From the cell containing the given text, extract its center point as (x, y) coordinate. 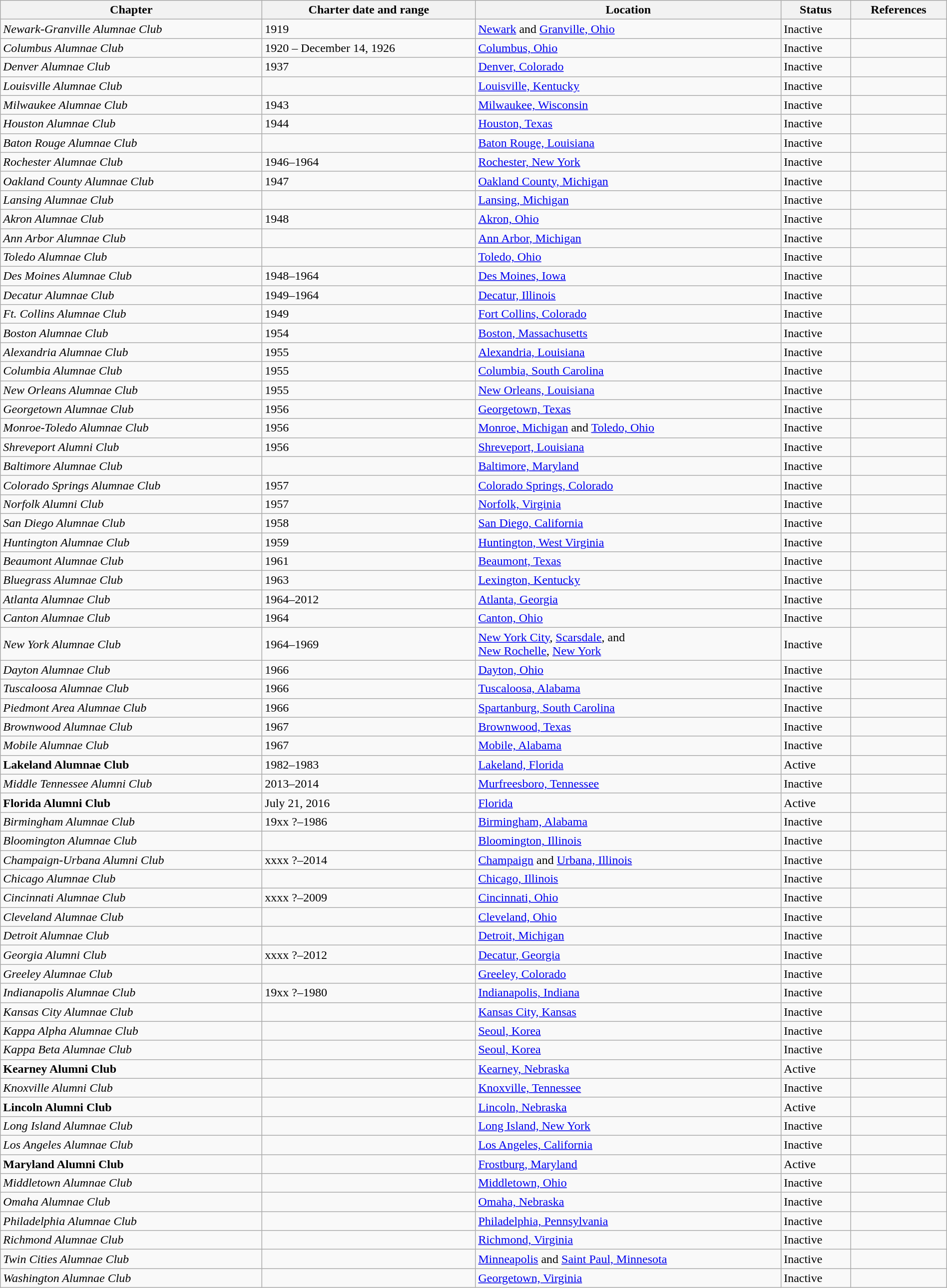
Des Moines, Iowa (628, 276)
Greeley Alumnae Club (131, 974)
Columbus Alumnae Club (131, 48)
1982–1983 (369, 765)
Decatur, Illinois (628, 295)
Cleveland Alumnae Club (131, 917)
New Orleans Alumnae Club (131, 390)
Canton, Ohio (628, 618)
Richmond, Virginia (628, 1240)
Murfreesboro, Tennessee (628, 784)
Lakeland Alumnae Club (131, 765)
Akron Alumnae Club (131, 219)
Knoxville, Tennessee (628, 1088)
Toledo, Ohio (628, 257)
References (899, 10)
1958 (369, 523)
1937 (369, 67)
Fort Collins, Colorado (628, 314)
Georgetown, Virginia (628, 1278)
Maryland Alumni Club (131, 1164)
Norfolk Alumni Club (131, 504)
Oakland County, Michigan (628, 181)
Ann Arbor Alumnae Club (131, 238)
Status (816, 10)
xxxx ?–2012 (369, 955)
New York Alumnae Club (131, 644)
Bluegrass Alumnae Club (131, 580)
Long Island Alumnae Club (131, 1126)
1948–1964 (369, 276)
Mobile Alumnae Club (131, 746)
1961 (369, 561)
Brownwood Alumnae Club (131, 727)
July 21, 2016 (369, 803)
Lexington, Kentucky (628, 580)
Lansing, Michigan (628, 200)
Spartanburg, South Carolina (628, 708)
1948 (369, 219)
Oakland County Alumnae Club (131, 181)
1919 (369, 29)
1963 (369, 580)
Tuscaloosa Alumnae Club (131, 689)
Tuscaloosa, Alabama (628, 689)
Birmingham Alumnae Club (131, 822)
1954 (369, 333)
Philadelphia, Pennsylvania (628, 1221)
Cincinnati Alumnae Club (131, 898)
Detroit Alumnae Club (131, 936)
Newark-Granville Alumnae Club (131, 29)
Champaign and Urbana, Illinois (628, 859)
Omaha, Nebraska (628, 1202)
Beaumont, Texas (628, 561)
Kearney Alumni Club (131, 1069)
Ft. Collins Alumnae Club (131, 314)
Baton Rouge Alumnae Club (131, 143)
Shreveport Alumni Club (131, 447)
Los Angeles, California (628, 1145)
Atlanta Alumnae Club (131, 599)
Houston Alumnae Club (131, 124)
Chapter (131, 10)
Shreveport, Louisiana (628, 447)
Alexandria, Louisiana (628, 352)
Boston Alumnae Club (131, 333)
Beaumont Alumnae Club (131, 561)
Huntington, West Virginia (628, 542)
Richmond Alumnae Club (131, 1240)
1964–1969 (369, 644)
1946–1964 (369, 162)
Birmingham, Alabama (628, 822)
Middle Tennessee Alumni Club (131, 784)
New York City, Scarsdale, andNew Rochelle, New York (628, 644)
xxxx ?–2014 (369, 859)
Baton Rouge, Louisiana (628, 143)
Kansas City, Kansas (628, 1012)
Lincoln Alumni Club (131, 1107)
Baltimore, Maryland (628, 466)
Frostburg, Maryland (628, 1164)
1964–2012 (369, 599)
Monroe, Michigan and Toledo, Ohio (628, 428)
Middletown Alumnae Club (131, 1183)
Cleveland, Ohio (628, 917)
19xx ?–1986 (369, 822)
Georgia Alumni Club (131, 955)
San Diego Alumnae Club (131, 523)
Denver, Colorado (628, 67)
Omaha Alumnae Club (131, 1202)
Florida (628, 803)
Bloomington Alumnae Club (131, 841)
Chicago Alumnae Club (131, 879)
Houston, Texas (628, 124)
Charter date and range (369, 10)
Brownwood, Texas (628, 727)
Knoxville Alumni Club (131, 1088)
Champaign-Urbana Alumni Club (131, 859)
1949–1964 (369, 295)
1949 (369, 314)
Los Angeles Alumnae Club (131, 1145)
Canton Alumnae Club (131, 618)
1920 – December 14, 1926 (369, 48)
Chicago, Illinois (628, 879)
Toledo Alumnae Club (131, 257)
Milwaukee, Wisconsin (628, 105)
Decatur Alumnae Club (131, 295)
Boston, Massachusetts (628, 333)
San Diego, California (628, 523)
Washington Alumnae Club (131, 1278)
Decatur, Georgia (628, 955)
Location (628, 10)
1947 (369, 181)
Kappa Beta Alumnae Club (131, 1050)
Bloomington, Illinois (628, 841)
Baltimore Alumnae Club (131, 466)
Kappa Alpha Alumnae Club (131, 1031)
Denver Alumnae Club (131, 67)
Dayton, Ohio (628, 670)
Columbia, South Carolina (628, 371)
Rochester Alumnae Club (131, 162)
Louisville, Kentucky (628, 86)
Lansing Alumnae Club (131, 200)
Cincinnati, Ohio (628, 898)
Indianapolis Alumnae Club (131, 993)
Minneapolis and Saint Paul, Minnesota (628, 1259)
Monroe-Toledo Alumnae Club (131, 428)
Columbus, Ohio (628, 48)
New Orleans, Louisiana (628, 390)
Akron, Ohio (628, 219)
Colorado Springs Alumnae Club (131, 485)
1943 (369, 105)
Piedmont Area Alumnae Club (131, 708)
Kansas City Alumnae Club (131, 1012)
Norfolk, Virginia (628, 504)
1964 (369, 618)
Ann Arbor, Michigan (628, 238)
Louisville Alumnae Club (131, 86)
1944 (369, 124)
Long Island, New York (628, 1126)
Colorado Springs, Colorado (628, 485)
Alexandria Alumnae Club (131, 352)
Des Moines Alumnae Club (131, 276)
Huntington Alumnae Club (131, 542)
Dayton Alumnae Club (131, 670)
Atlanta, Georgia (628, 599)
Mobile, Alabama (628, 746)
Twin Cities Alumnae Club (131, 1259)
2013–2014 (369, 784)
Florida Alumni Club (131, 803)
19xx ?–1980 (369, 993)
Lincoln, Nebraska (628, 1107)
Newark and Granville, Ohio (628, 29)
Georgetown, Texas (628, 409)
Detroit, Michigan (628, 936)
1959 (369, 542)
Kearney, Nebraska (628, 1069)
Lakeland, Florida (628, 765)
Indianapolis, Indiana (628, 993)
Columbia Alumnae Club (131, 371)
Greeley, Colorado (628, 974)
Milwaukee Alumnae Club (131, 105)
Middletown, Ohio (628, 1183)
Philadelphia Alumnae Club (131, 1221)
xxxx ?–2009 (369, 898)
Georgetown Alumnae Club (131, 409)
Rochester, New York (628, 162)
